Locate the cell with the specified text and output its [X, Y] center coordinate. 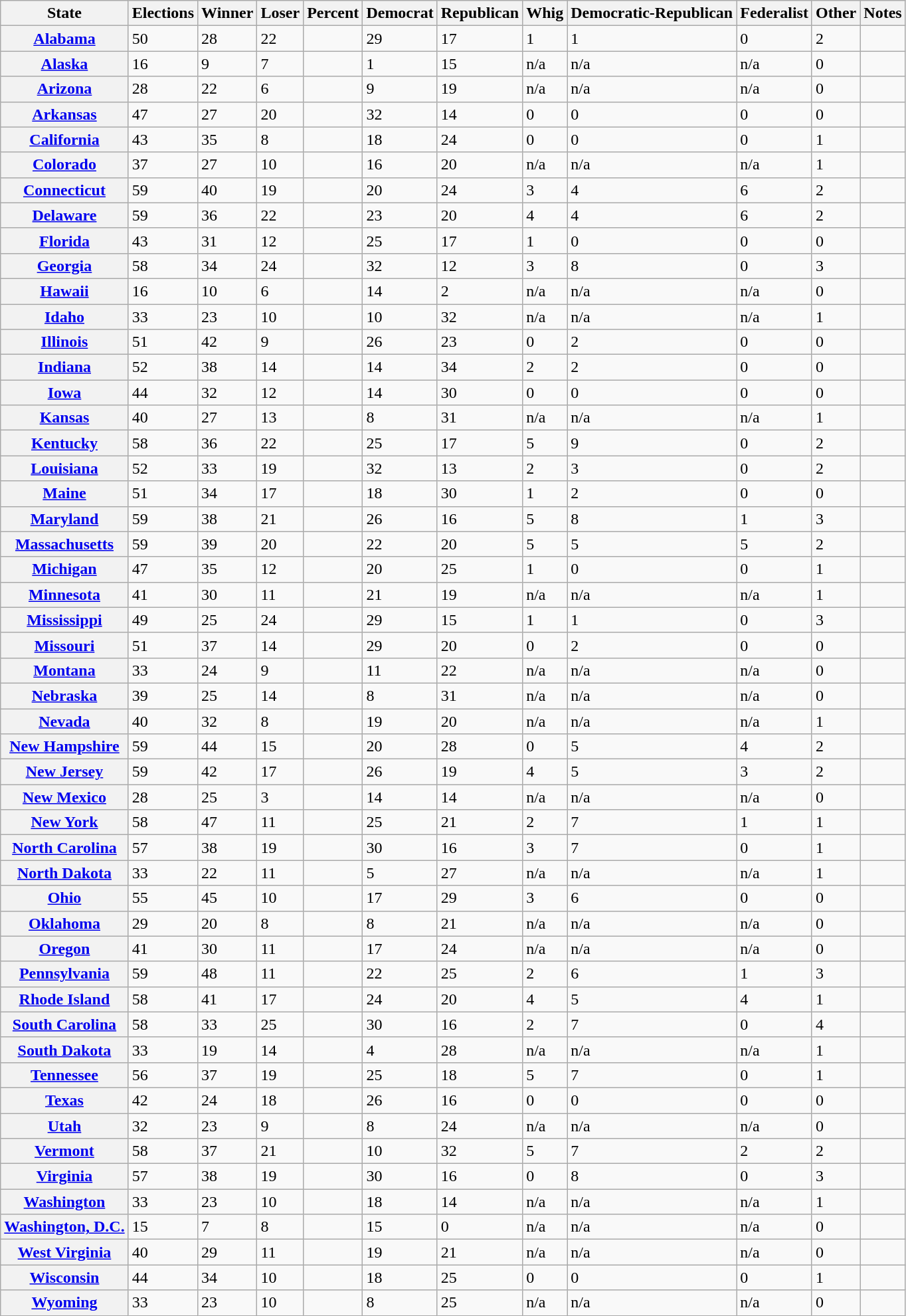
50 [163, 39]
Pennsylvania [64, 974]
Tennessee [64, 1075]
Democrat [400, 13]
Iowa [64, 393]
Kentucky [64, 443]
Idaho [64, 317]
Elections [163, 13]
New York [64, 822]
49 [163, 620]
Democratic-Republican [652, 13]
Indiana [64, 367]
Rhode Island [64, 999]
California [64, 140]
Republican [480, 13]
Hawaii [64, 291]
Connecticut [64, 190]
Washington [64, 1202]
Virginia [64, 1176]
Other [836, 13]
Arizona [64, 89]
North Carolina [64, 848]
Utah [64, 1126]
Alabama [64, 39]
Oklahoma [64, 923]
Whig [545, 13]
Delaware [64, 215]
Loser [280, 13]
Washington, D.C. [64, 1227]
Nebraska [64, 696]
Massachusetts [64, 544]
Louisiana [64, 468]
Illinois [64, 342]
Georgia [64, 266]
Winner [227, 13]
Percent [333, 13]
North Dakota [64, 873]
Vermont [64, 1151]
Michigan [64, 569]
Montana [64, 670]
45 [227, 898]
Ohio [64, 898]
Wisconsin [64, 1277]
New Mexico [64, 797]
Maine [64, 494]
Kansas [64, 418]
Florida [64, 240]
Federalist [774, 13]
Minnesota [64, 595]
Alaska [64, 64]
New Hampshire [64, 747]
55 [163, 898]
Maryland [64, 519]
Mississippi [64, 620]
Nevada [64, 721]
New Jersey [64, 772]
56 [163, 1075]
South Carolina [64, 1024]
Missouri [64, 645]
Arkansas [64, 114]
Texas [64, 1100]
Colorado [64, 165]
State [64, 13]
West Virginia [64, 1252]
48 [227, 974]
Oregon [64, 949]
Wyoming [64, 1303]
Notes [883, 13]
South Dakota [64, 1050]
